For the text-containing cell, return its midpoint in (X, Y) coordinate format. 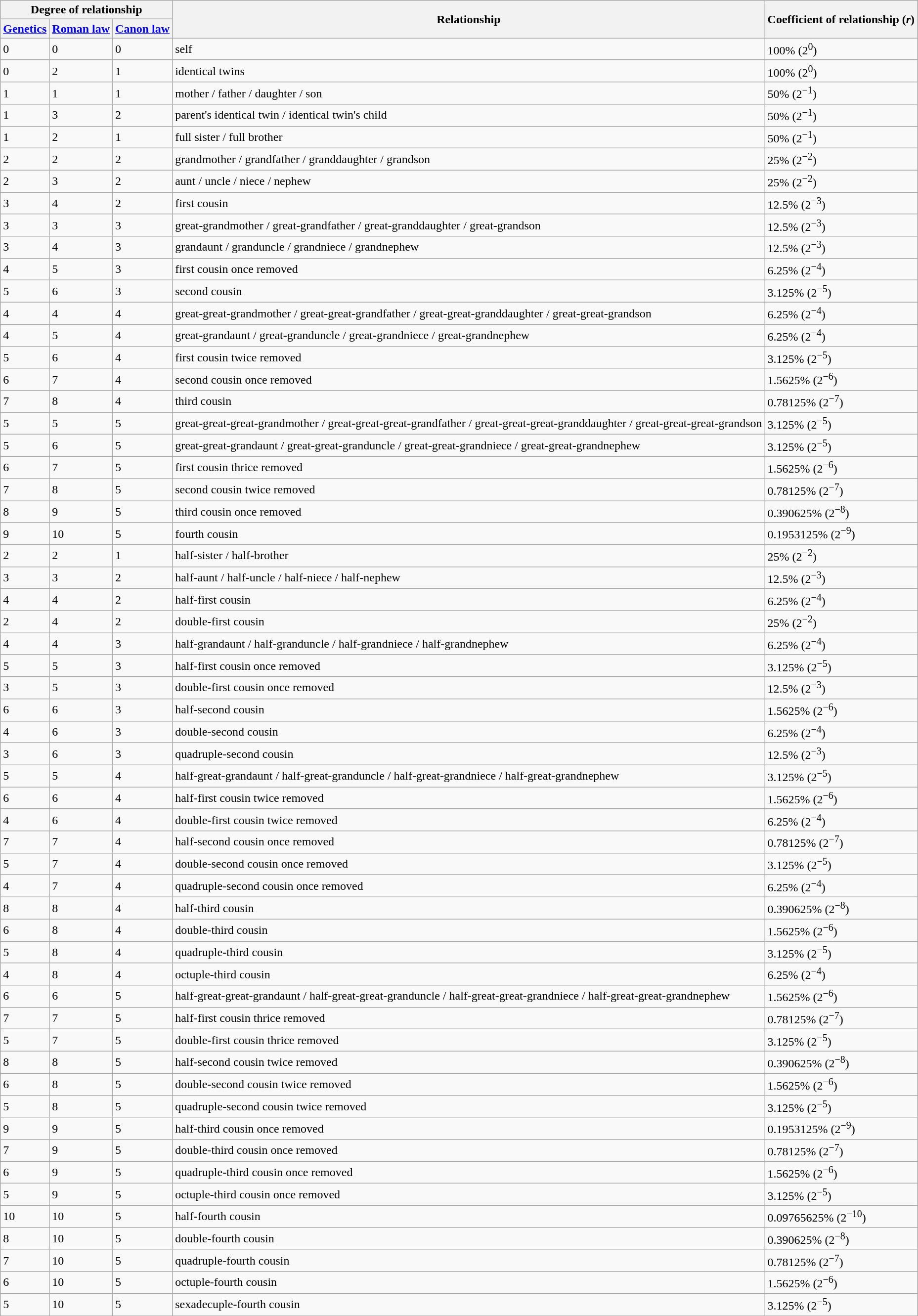
double-first cousin thrice removed (469, 1040)
Degree of relationship (87, 10)
full sister / full brother (469, 137)
identical twins (469, 71)
mother / father / daughter / son (469, 93)
fourth cousin (469, 534)
sexadecuple-fourth cousin (469, 1304)
half-third cousin once removed (469, 1128)
first cousin thrice removed (469, 468)
half-third cousin (469, 909)
half-great-great-grandaunt / half-great-great-granduncle / half-great-great-grandniece / half-great-great-grandnephew (469, 997)
half-first cousin twice removed (469, 798)
half-first cousin (469, 600)
quadruple-second cousin once removed (469, 886)
first cousin (469, 204)
great-grandmother / great-grandfather / great-granddaughter / great-grandson (469, 225)
second cousin twice removed (469, 489)
double-first cousin twice removed (469, 820)
second cousin (469, 292)
double-third cousin (469, 930)
double-first cousin (469, 622)
0.09765625% (2−10) (841, 1216)
Canon law (142, 29)
third cousin once removed (469, 512)
half-fourth cousin (469, 1216)
Relationship (469, 19)
aunt / uncle / niece / nephew (469, 181)
half-grandaunt / half-granduncle / half-grandniece / half-grandnephew (469, 644)
double-third cousin once removed (469, 1151)
great-grandaunt / great-granduncle / great-grandniece / great-grandnephew (469, 335)
grandaunt / granduncle / grandniece / grandnephew (469, 247)
double-second cousin twice removed (469, 1085)
second cousin once removed (469, 380)
half-second cousin once removed (469, 842)
half-first cousin thrice removed (469, 1018)
Genetics (25, 29)
first cousin twice removed (469, 358)
double-second cousin (469, 732)
octuple-third cousin once removed (469, 1194)
half-sister / half-brother (469, 556)
third cousin (469, 401)
half-great-grandaunt / half-great-granduncle / half-great-grandniece / half-great-grandnephew (469, 776)
parent's identical twin / identical twin's child (469, 116)
octuple-third cousin (469, 974)
half-second cousin (469, 710)
quadruple-third cousin (469, 952)
half-second cousin twice removed (469, 1062)
Roman law (81, 29)
quadruple-third cousin once removed (469, 1173)
quadruple-second cousin twice removed (469, 1106)
great-great-grandmother / great-great-grandfather / great-great-granddaughter / great-great-grandson (469, 313)
double-fourth cousin (469, 1239)
great-great-great-grandmother / great-great-great-grandfather / great-great-great-granddaughter / great-great-great-grandson (469, 423)
quadruple-second cousin (469, 754)
self (469, 49)
quadruple-fourth cousin (469, 1261)
first cousin once removed (469, 269)
grandmother / grandfather / granddaughter / grandson (469, 159)
great-great-grandaunt / great-great-granduncle / great-great-grandniece / great-great-grandnephew (469, 446)
double-second cousin once removed (469, 864)
half-aunt / half-uncle / half-niece / half-nephew (469, 577)
double-first cousin once removed (469, 688)
Coefficient of relationship (r) (841, 19)
half-first cousin once removed (469, 665)
octuple-fourth cousin (469, 1282)
